From the cell containing the given text, extract its center point as (X, Y) coordinate. 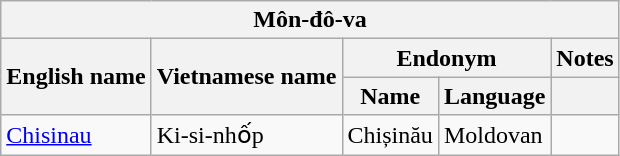
Chisinau (76, 135)
Chișinău (390, 135)
Môn-đô-va (310, 20)
Name (390, 96)
Notes (585, 58)
Vietnamese name (246, 77)
English name (76, 77)
Endonym (446, 58)
Ki-si-nhốp (246, 135)
Moldovan (494, 135)
Language (494, 96)
